Pinpoint the cell where the given text exists, returning its (X, Y) midpoint coordinate. 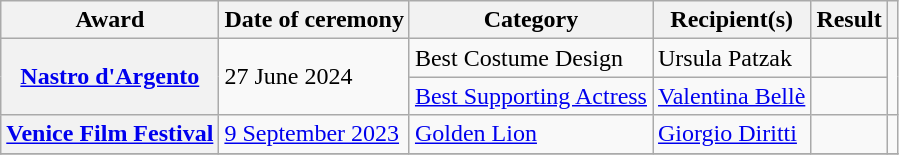
Golden Lion (530, 134)
Best Supporting Actress (530, 96)
Valentina Bellè (731, 96)
Award (110, 20)
Ursula Patzak (731, 58)
Date of ceremony (314, 20)
Category (530, 20)
Venice Film Festival (110, 134)
Result (849, 20)
27 June 2024 (314, 77)
Nastro d'Argento (110, 77)
Giorgio Diritti (731, 134)
Best Costume Design (530, 58)
Recipient(s) (731, 20)
9 September 2023 (314, 134)
